Provide the (X, Y) coordinate of the cell's center where the given text is located.  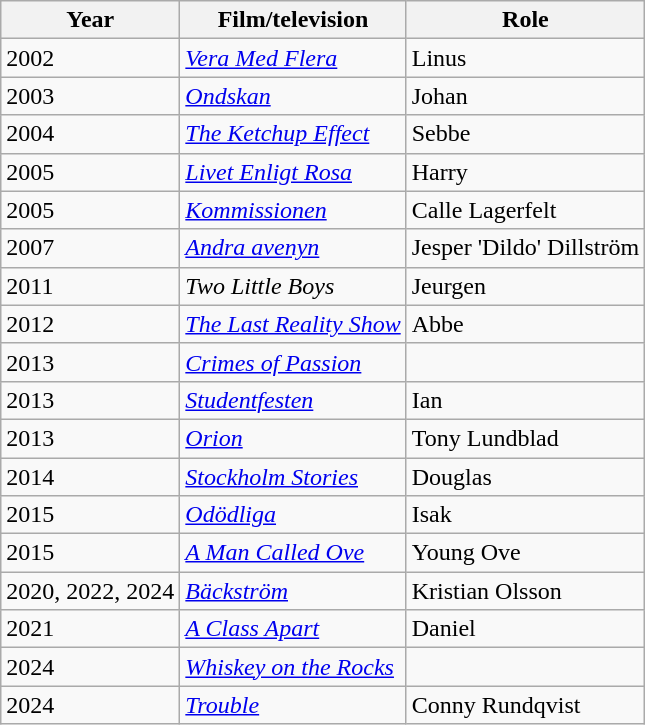
Trouble (293, 705)
Stockholm Stories (293, 477)
Linus (525, 58)
Tony Lundblad (525, 438)
A Class Apart (293, 629)
Vera Med Flera (293, 58)
Studentfesten (293, 400)
Odödliga (293, 515)
Calle Lagerfelt (525, 210)
2002 (90, 58)
2012 (90, 324)
2011 (90, 286)
Film/television (293, 20)
2007 (90, 248)
2003 (90, 96)
2020, 2022, 2024 (90, 591)
Crimes of Passion (293, 362)
Andra avenyn (293, 248)
Young Ove (525, 553)
Ondskan (293, 96)
Isak (525, 515)
Livet Enligt Rosa (293, 172)
Sebbe (525, 134)
Conny Rundqvist (525, 705)
Whiskey on the Rocks (293, 667)
Kristian Olsson (525, 591)
Daniel (525, 629)
Bäckström (293, 591)
2004 (90, 134)
Orion (293, 438)
Douglas (525, 477)
Year (90, 20)
2014 (90, 477)
Jeurgen (525, 286)
Johan (525, 96)
The Last Reality Show (293, 324)
Ian (525, 400)
Two Little Boys (293, 286)
Harry (525, 172)
Jesper 'Dildo' Dillström (525, 248)
A Man Called Ove (293, 553)
The Ketchup Effect (293, 134)
2021 (90, 629)
Abbe (525, 324)
Role (525, 20)
Kommissionen (293, 210)
